Extract the (x, y) coordinate from the center of the cell holding the provided text.  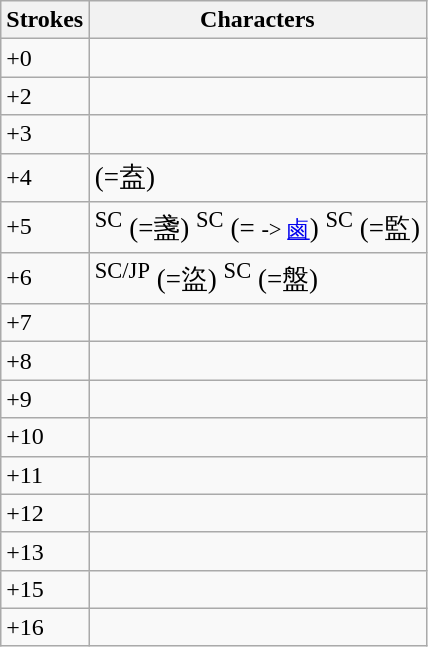
+4 (45, 177)
(=盍) (258, 177)
Strokes (45, 20)
+7 (45, 323)
+15 (45, 589)
+16 (45, 627)
+6 (45, 278)
+2 (45, 96)
+11 (45, 475)
+0 (45, 58)
+8 (45, 361)
SC (=盞) SC (= -> 鹵) SC (=監) (258, 226)
+10 (45, 437)
SC/JP (=盜) SC (=盤) (258, 278)
+5 (45, 226)
+12 (45, 513)
+9 (45, 399)
+13 (45, 551)
+3 (45, 134)
Characters (258, 20)
